Return the (x, y) coordinate for the center point of the cell that contains the specified text.  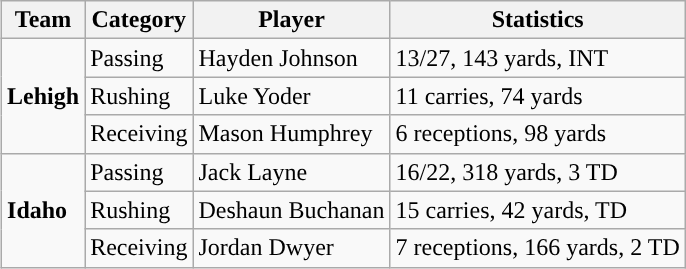
13/27, 143 yards, INT (538, 58)
6 receptions, 98 yards (538, 134)
16/22, 318 yards, 3 TD (538, 172)
Jack Layne (292, 172)
Hayden Johnson (292, 58)
15 carries, 42 yards, TD (538, 210)
7 receptions, 166 yards, 2 TD (538, 248)
Jordan Dwyer (292, 248)
Idaho (44, 210)
Deshaun Buchanan (292, 210)
Player (292, 20)
Luke Yoder (292, 96)
Mason Humphrey (292, 134)
Statistics (538, 20)
Team (44, 20)
Lehigh (44, 96)
Category (139, 20)
11 carries, 74 yards (538, 96)
